Search for the cell housing the specified text and yield its [X, Y] center coordinate. 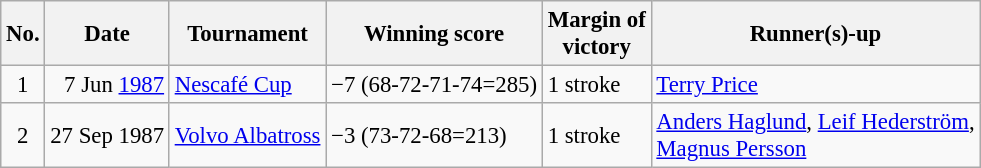
1 [23, 85]
2 [23, 136]
Runner(s)-up [816, 34]
7 Jun 1987 [107, 85]
Anders Haglund, Leif Hederström, Magnus Persson [816, 136]
No. [23, 34]
Date [107, 34]
Nescafé Cup [247, 85]
Margin ofvictory [596, 34]
27 Sep 1987 [107, 136]
Tournament [247, 34]
−3 (73-72-68=213) [434, 136]
Terry Price [816, 85]
−7 (68-72-71-74=285) [434, 85]
Volvo Albatross [247, 136]
Winning score [434, 34]
